Return the [x, y] coordinate for the center point of the cell that contains the specified text.  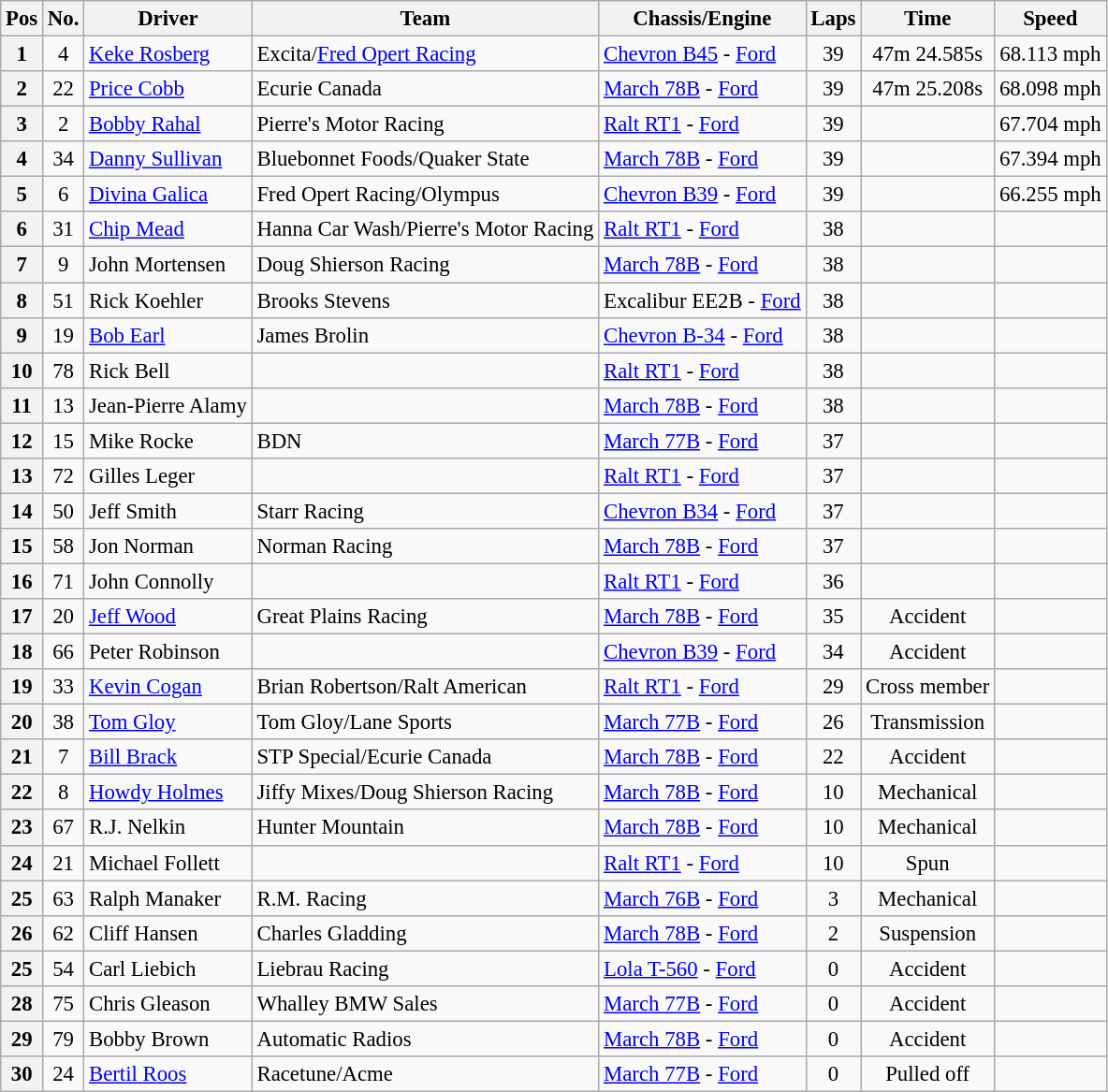
Bob Earl [168, 335]
30 [22, 1074]
Jon Norman [168, 546]
67.394 mph [1050, 159]
35 [833, 617]
Mike Rocke [168, 441]
Chevron B45 - Ford [702, 54]
Bertil Roos [168, 1074]
17 [22, 617]
Michael Follett [168, 863]
Ecurie Canada [425, 89]
Tom Gloy/Lane Sports [425, 722]
Bill Brack [168, 757]
Cliff Hansen [168, 933]
68.113 mph [1050, 54]
Chevron B-34 - Ford [702, 335]
Excita/Fred Opert Racing [425, 54]
Danny Sullivan [168, 159]
68.098 mph [1050, 89]
Carl Liebich [168, 968]
Bobby Rahal [168, 124]
Hunter Mountain [425, 828]
Driver [168, 19]
Lola T-560 - Ford [702, 968]
Gilles Leger [168, 476]
Speed [1050, 19]
STP Special/Ecurie Canada [425, 757]
71 [64, 581]
Racetune/Acme [425, 1074]
BDN [425, 441]
James Brolin [425, 335]
50 [64, 511]
62 [64, 933]
Howdy Holmes [168, 793]
66 [64, 652]
11 [22, 405]
18 [22, 652]
Rick Koehler [168, 300]
54 [64, 968]
Price Cobb [168, 89]
78 [64, 371]
47m 24.585s [928, 54]
47m 25.208s [928, 89]
23 [22, 828]
Pos [22, 19]
58 [64, 546]
Chris Gleason [168, 1004]
Great Plains Racing [425, 617]
Pulled off [928, 1074]
No. [64, 19]
Charles Gladding [425, 933]
72 [64, 476]
Brooks Stevens [425, 300]
Rick Bell [168, 371]
Transmission [928, 722]
12 [22, 441]
Excalibur EE2B - Ford [702, 300]
75 [64, 1004]
Bobby Brown [168, 1039]
Divina Galica [168, 195]
Pierre's Motor Racing [425, 124]
Liebrau Racing [425, 968]
Fred Opert Racing/Olympus [425, 195]
63 [64, 898]
Bluebonnet Foods/Quaker State [425, 159]
Chip Mead [168, 229]
5 [22, 195]
Chassis/Engine [702, 19]
Peter Robinson [168, 652]
Jeff Smith [168, 511]
14 [22, 511]
Cross member [928, 687]
31 [64, 229]
Chevron B34 - Ford [702, 511]
Suspension [928, 933]
67.704 mph [1050, 124]
John Connolly [168, 581]
Kevin Cogan [168, 687]
R.M. Racing [425, 898]
Team [425, 19]
66.255 mph [1050, 195]
51 [64, 300]
March 76B - Ford [702, 898]
Ralph Manaker [168, 898]
Spun [928, 863]
Doug Shierson Racing [425, 265]
Jeff Wood [168, 617]
Keke Rosberg [168, 54]
R.J. Nelkin [168, 828]
28 [22, 1004]
67 [64, 828]
Whalley BMW Sales [425, 1004]
16 [22, 581]
79 [64, 1039]
Automatic Radios [425, 1039]
36 [833, 581]
Jean-Pierre Alamy [168, 405]
Laps [833, 19]
Jiffy Mixes/Doug Shierson Racing [425, 793]
Tom Gloy [168, 722]
Brian Robertson/Ralt American [425, 687]
Norman Racing [425, 546]
1 [22, 54]
Starr Racing [425, 511]
Time [928, 19]
33 [64, 687]
Hanna Car Wash/Pierre's Motor Racing [425, 229]
John Mortensen [168, 265]
